Provide the (x, y) coordinate of the cell's center where the given text is located.  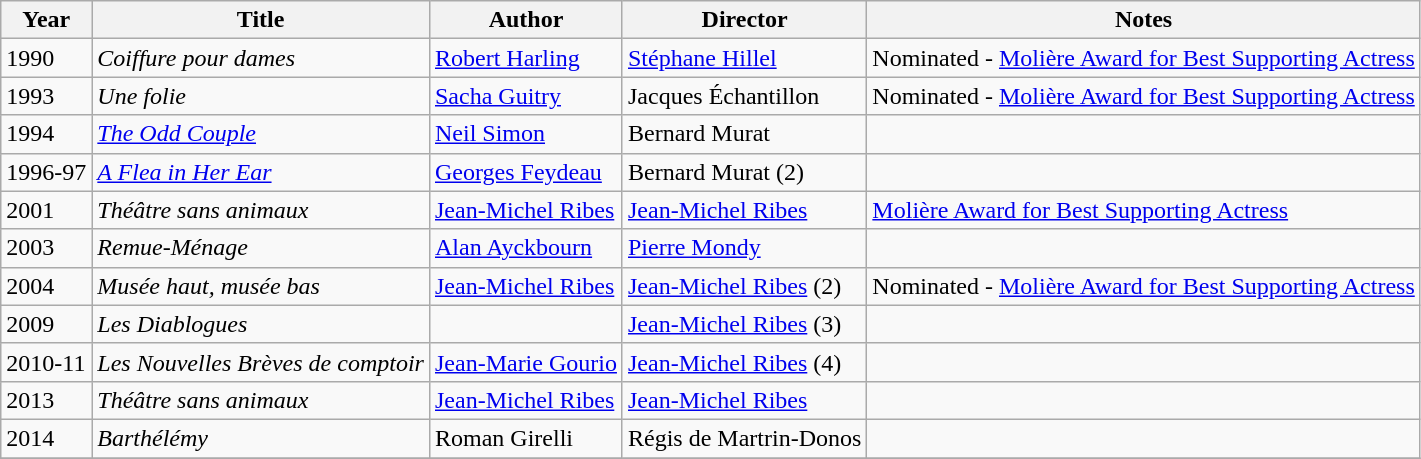
The Odd Couple (261, 134)
2014 (46, 438)
Molière Award for Best Supporting Actress (1144, 210)
2004 (46, 286)
Alan Ayckbourn (526, 248)
Georges Feydeau (526, 172)
Jean-Michel Ribes (2) (744, 286)
Pierre Mondy (744, 248)
1990 (46, 58)
Jean-Michel Ribes (3) (744, 324)
Robert Harling (526, 58)
Barthélémy (261, 438)
Les Nouvelles Brèves de comptoir (261, 362)
Jacques Échantillon (744, 96)
Notes (1144, 20)
2013 (46, 400)
2001 (46, 210)
Year (46, 20)
Une folie (261, 96)
2010-11 (46, 362)
Roman Girelli (526, 438)
Bernard Murat (2) (744, 172)
1994 (46, 134)
1996-97 (46, 172)
2009 (46, 324)
Stéphane Hillel (744, 58)
Neil Simon (526, 134)
Jean-Michel Ribes (4) (744, 362)
Title (261, 20)
2003 (46, 248)
Régis de Martrin-Donos (744, 438)
Sacha Guitry (526, 96)
Remue-Ménage (261, 248)
Director (744, 20)
Musée haut, musée bas (261, 286)
Bernard Murat (744, 134)
1993 (46, 96)
Jean-Marie Gourio (526, 362)
A Flea in Her Ear (261, 172)
Coiffure pour dames (261, 58)
Author (526, 20)
Les Diablogues (261, 324)
